Return (X, Y) of the center of cell containing provided text 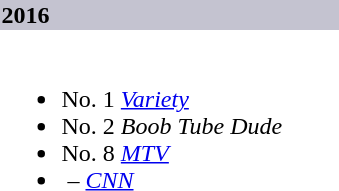
2016 (170, 15)
